Search for the cell housing the specified text and yield its (X, Y) center coordinate. 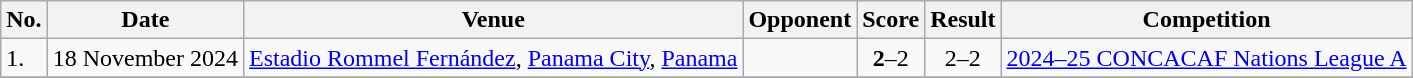
Estadio Rommel Fernández, Panama City, Panama (494, 58)
Date (145, 20)
Opponent (800, 20)
Result (963, 20)
Score (891, 20)
1. (24, 58)
Competition (1206, 20)
18 November 2024 (145, 58)
No. (24, 20)
Venue (494, 20)
2024–25 CONCACAF Nations League A (1206, 58)
